Output the [x, y] coordinate of the center of the cell containing the given text.  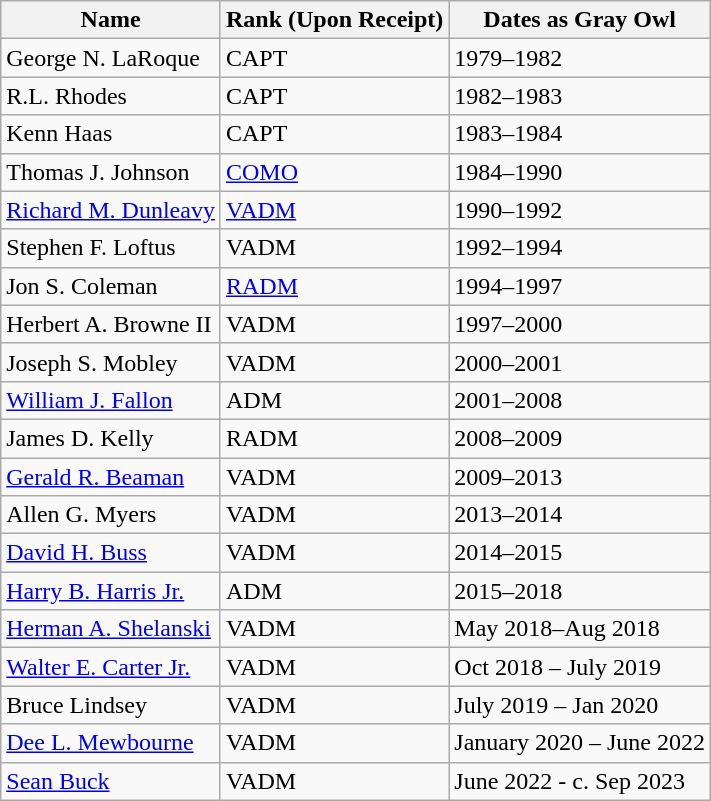
Jon S. Coleman [111, 286]
1982–1983 [580, 96]
Gerald R. Beaman [111, 477]
George N. LaRoque [111, 58]
1990–1992 [580, 210]
2015–2018 [580, 591]
David H. Buss [111, 553]
Herman A. Shelanski [111, 629]
Dee L. Mewbourne [111, 743]
Herbert A. Browne II [111, 324]
2014–2015 [580, 553]
1997–2000 [580, 324]
Walter E. Carter Jr. [111, 667]
Dates as Gray Owl [580, 20]
Bruce Lindsey [111, 705]
2001–2008 [580, 400]
Sean Buck [111, 781]
1994–1997 [580, 286]
1983–1984 [580, 134]
Richard M. Dunleavy [111, 210]
2009–2013 [580, 477]
Thomas J. Johnson [111, 172]
2008–2009 [580, 438]
June 2022 - c. Sep 2023 [580, 781]
1984–1990 [580, 172]
1992–1994 [580, 248]
2013–2014 [580, 515]
William J. Fallon [111, 400]
Oct 2018 – July 2019 [580, 667]
Rank (Upon Receipt) [334, 20]
January 2020 – June 2022 [580, 743]
Joseph S. Mobley [111, 362]
R.L. Rhodes [111, 96]
COMO [334, 172]
May 2018–Aug 2018 [580, 629]
1979–1982 [580, 58]
James D. Kelly [111, 438]
Harry B. Harris Jr. [111, 591]
Kenn Haas [111, 134]
July 2019 – Jan 2020 [580, 705]
Name [111, 20]
Allen G. Myers [111, 515]
Stephen F. Loftus [111, 248]
2000–2001 [580, 362]
